Return the (X, Y) coordinate for the center point of the cell that contains the specified text.  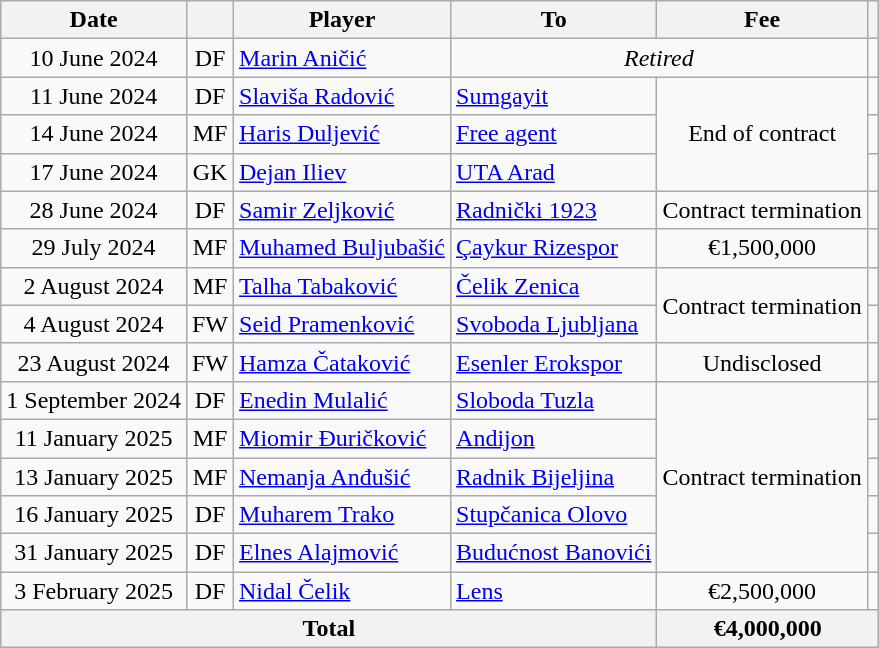
Muhamed Buljubašić (342, 248)
11 January 2025 (94, 438)
Sloboda Tuzla (554, 400)
Andijon (554, 438)
Sumgayit (554, 96)
Dejan Iliev (342, 172)
Lens (554, 591)
Fee (762, 20)
Radnički 1923 (554, 210)
2 August 2024 (94, 286)
Talha Tabaković (342, 286)
10 June 2024 (94, 58)
Nemanja Anđušić (342, 477)
28 June 2024 (94, 210)
Çaykur Rizespor (554, 248)
Marin Aničić (342, 58)
17 June 2024 (94, 172)
14 June 2024 (94, 134)
€1,500,000 (762, 248)
Seid Pramenković (342, 324)
Undisclosed (762, 362)
31 January 2025 (94, 553)
Muharem Trako (342, 515)
Slaviša Radović (342, 96)
Hamza Čataković (342, 362)
Samir Zeljković (342, 210)
Svoboda Ljubljana (554, 324)
Budućnost Banovići (554, 553)
Radnik Bijeljina (554, 477)
Čelik Zenica (554, 286)
Nidal Čelik (342, 591)
Total (329, 629)
€2,500,000 (762, 591)
29 July 2024 (94, 248)
4 August 2024 (94, 324)
Stupčanica Olovo (554, 515)
13 January 2025 (94, 477)
Player (342, 20)
Esenler Erokspor (554, 362)
3 February 2025 (94, 591)
Elnes Alajmović (342, 553)
11 June 2024 (94, 96)
Date (94, 20)
Enedin Mulalić (342, 400)
Retired (660, 58)
€4,000,000 (768, 629)
GK (210, 172)
23 August 2024 (94, 362)
1 September 2024 (94, 400)
UTA Arad (554, 172)
Haris Duljević (342, 134)
Miomir Đuričković (342, 438)
Free agent (554, 134)
End of contract (762, 134)
To (554, 20)
16 January 2025 (94, 515)
